Return the (X, Y) coordinate for the center point of the cell that contains the specified text.  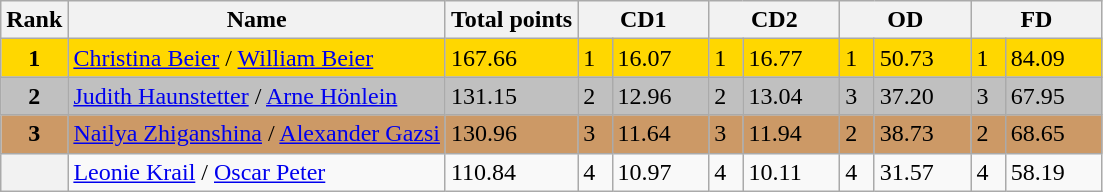
Nailya Zhiganshina / Alexander Gazsi (257, 134)
CD1 (644, 20)
68.65 (1054, 134)
Total points (511, 20)
11.94 (792, 134)
OD (906, 20)
37.20 (922, 96)
Christina Beier / William Beier (257, 58)
11.64 (660, 134)
Judith Haunstetter / Arne Hönlein (257, 96)
10.11 (792, 172)
110.84 (511, 172)
84.09 (1054, 58)
FD (1036, 20)
Name (257, 20)
Rank (34, 20)
13.04 (792, 96)
67.95 (1054, 96)
130.96 (511, 134)
16.77 (792, 58)
38.73 (922, 134)
12.96 (660, 96)
10.97 (660, 172)
31.57 (922, 172)
50.73 (922, 58)
167.66 (511, 58)
Leonie Krail / Oscar Peter (257, 172)
131.15 (511, 96)
16.07 (660, 58)
58.19 (1054, 172)
CD2 (774, 20)
